Output the (x, y) coordinate of the center of the cell containing the given text.  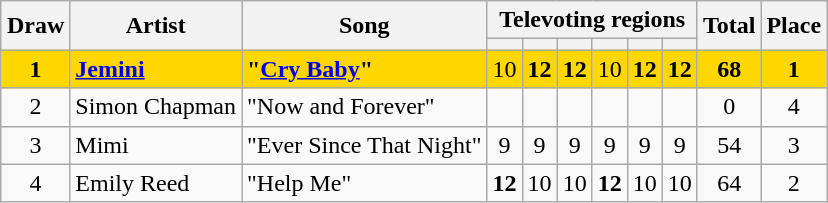
Song (365, 26)
Draw (35, 26)
Jemini (156, 69)
Mimi (156, 145)
54 (729, 145)
Simon Chapman (156, 107)
Total (729, 26)
"Ever Since That Night" (365, 145)
Place (794, 26)
Televoting regions (592, 20)
68 (729, 69)
Emily Reed (156, 183)
64 (729, 183)
"Cry Baby" (365, 69)
Artist (156, 26)
"Help Me" (365, 183)
"Now and Forever" (365, 107)
0 (729, 107)
